Detect which cell encompasses the target text, then output its (x, y) center coordinate. 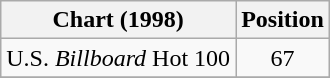
Position (283, 20)
67 (283, 58)
Chart (1998) (118, 20)
U.S. Billboard Hot 100 (118, 58)
